Capture the cell that displays the provided text and extract its (X, Y) central coordinate. 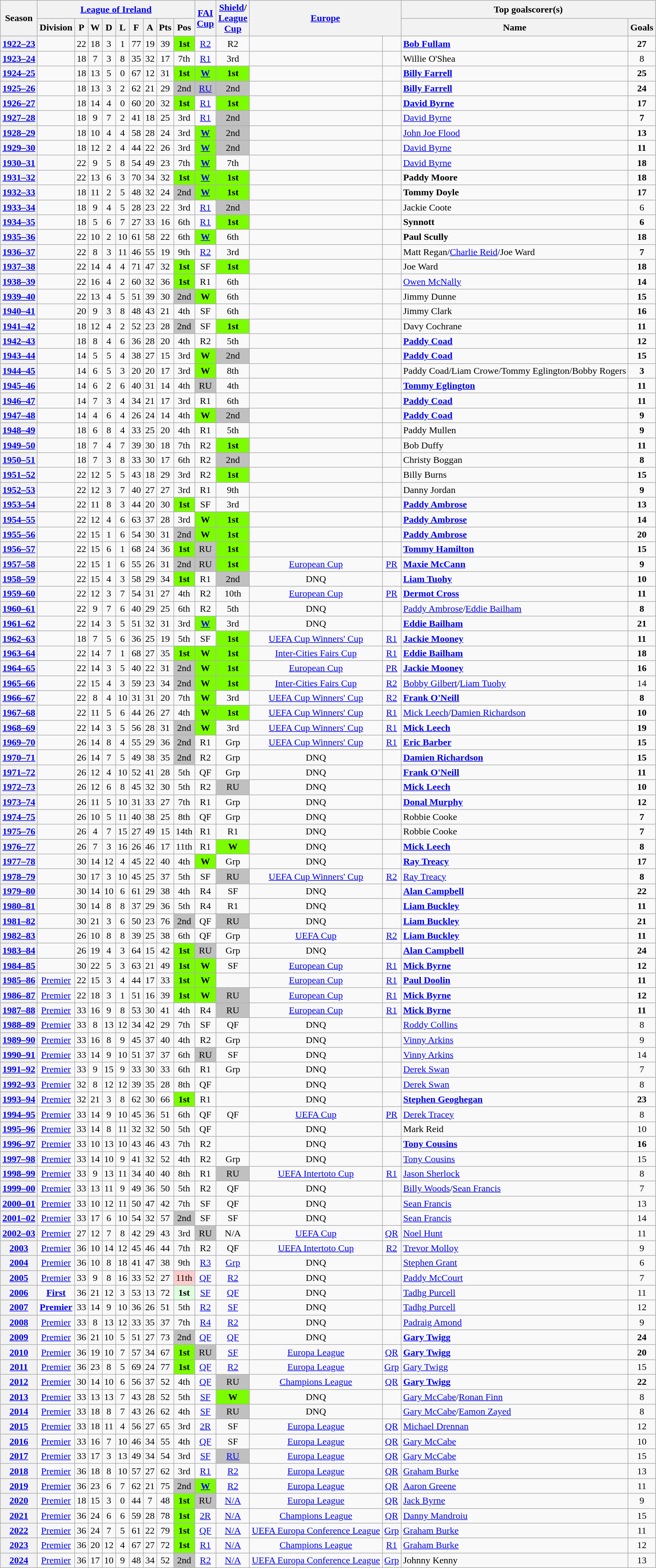
69 (136, 1367)
1922–23 (19, 44)
1955–56 (19, 534)
Europe (325, 18)
F (136, 27)
Paddy Ambrose/Eddie Bailham (514, 609)
2021 (19, 1516)
1976–77 (19, 847)
Danny Mandroiu (514, 1516)
Trevor Molloy (514, 1248)
First (56, 1293)
Name (514, 27)
75 (165, 1486)
2010 (19, 1352)
1949–50 (19, 445)
Paddy Moore (514, 177)
1991–92 (19, 1070)
1979–80 (19, 891)
1983–84 (19, 951)
2006 (19, 1293)
10th (233, 594)
1981–82 (19, 921)
2007 (19, 1307)
2013 (19, 1397)
1982–83 (19, 936)
1973–74 (19, 802)
1990–91 (19, 1055)
1986–87 (19, 995)
1929–30 (19, 148)
1959–60 (19, 594)
1961–62 (19, 623)
2014 (19, 1412)
Jason Sherlock (514, 1174)
2011 (19, 1367)
2016 (19, 1441)
Johnny Kenny (514, 1560)
1985–86 (19, 980)
1997–98 (19, 1159)
Bobby Gilbert/Liam Tuohy (514, 683)
Division (56, 27)
Paddy McCourt (514, 1278)
Tommy Doyle (514, 192)
2008 (19, 1322)
FAICup (206, 18)
Michael Drennan (514, 1427)
Jimmy Clark (514, 311)
2001–02 (19, 1218)
Pos (184, 27)
1953–54 (19, 505)
64 (136, 951)
1970–71 (19, 757)
Stephen Grant (514, 1263)
Synnott (514, 222)
1974–75 (19, 817)
1931–32 (19, 177)
Tommy Eglington (514, 386)
Top goalscorer(s) (528, 9)
2002–03 (19, 1233)
1934–35 (19, 222)
1996–97 (19, 1144)
Jackie Coote (514, 207)
1935–36 (19, 237)
Willie O'Shea (514, 59)
2009 (19, 1337)
1998–99 (19, 1174)
1948–49 (19, 430)
Tommy Hamilton (514, 549)
1954–55 (19, 520)
1942–43 (19, 341)
Paul Scully (514, 237)
66 (165, 1099)
1936–37 (19, 252)
Matt Regan/Charlie Reid/Joe Ward (514, 252)
1971–72 (19, 772)
Stephen Geoghegan (514, 1099)
1952–53 (19, 490)
P (81, 27)
L (123, 27)
1969–70 (19, 743)
Derek Tracey (514, 1114)
1941–42 (19, 326)
2017 (19, 1456)
1926–27 (19, 103)
1999–00 (19, 1189)
Davy Cochrane (514, 326)
78 (165, 1516)
Mick Leech/Damien Richardson (514, 713)
1978–79 (19, 876)
1960–61 (19, 609)
2012 (19, 1382)
R3 (206, 1263)
1987–88 (19, 1010)
2023 (19, 1545)
1928–29 (19, 133)
1924–25 (19, 73)
1946–47 (19, 400)
Damien Richardson (514, 757)
2020 (19, 1501)
14th (184, 832)
1992–93 (19, 1084)
Jimmy Dunne (514, 296)
1965–66 (19, 683)
Shield/LeagueCup (233, 18)
1943–44 (19, 356)
Season (19, 18)
Maxie McCann (514, 564)
1947–48 (19, 415)
2003 (19, 1248)
76 (165, 921)
2005 (19, 1278)
Noel Hunt (514, 1233)
Billy Burns (514, 475)
Donal Murphy (514, 802)
1984–85 (19, 966)
1939–40 (19, 296)
1995–96 (19, 1129)
Liam Tuohy (514, 579)
Bob Duffy (514, 445)
Padraig Amond (514, 1322)
Mark Reid (514, 1129)
79 (165, 1530)
2019 (19, 1486)
Gary McCabe/Ronan Finn (514, 1397)
1938–39 (19, 282)
1988–89 (19, 1025)
League of Ireland (116, 9)
1951–52 (19, 475)
1980–81 (19, 906)
2024 (19, 1560)
Aaron Greene (514, 1486)
1994–95 (19, 1114)
2015 (19, 1427)
1945–46 (19, 386)
1930–31 (19, 163)
71 (136, 267)
1925–26 (19, 88)
1962–63 (19, 638)
1967–68 (19, 713)
70 (136, 177)
1956–57 (19, 549)
Pts (165, 27)
1975–76 (19, 832)
Christy Boggan (514, 460)
73 (165, 1337)
1963–64 (19, 653)
Roddy Collins (514, 1025)
1977–78 (19, 861)
2000–01 (19, 1204)
Eric Barber (514, 743)
D (109, 27)
1968–69 (19, 728)
Paddy Mullen (514, 430)
1927–28 (19, 118)
1957–58 (19, 564)
Goals (642, 27)
65 (165, 1427)
Danny Jordan (514, 490)
1933–34 (19, 207)
1932–33 (19, 192)
1958–59 (19, 579)
John Joe Flood (514, 133)
Paul Doolin (514, 980)
Joe Ward (514, 267)
1940–41 (19, 311)
A (150, 27)
Billy Woods/Sean Francis (514, 1189)
1966–67 (19, 698)
2022 (19, 1530)
Owen McNally (514, 282)
2004 (19, 1263)
1964–65 (19, 668)
1944–45 (19, 371)
1937–38 (19, 267)
Paddy Coad/Liam Crowe/Tommy Eglington/Bobby Rogers (514, 371)
Dermot Cross (514, 594)
1950–51 (19, 460)
Bob Fullam (514, 44)
Gary McCabe/Eamon Zayed (514, 1412)
1972–73 (19, 787)
1993–94 (19, 1099)
1923–24 (19, 59)
2018 (19, 1471)
Jack Byrne (514, 1501)
1989–90 (19, 1040)
